For the text-containing cell, return its midpoint in [X, Y] coordinate format. 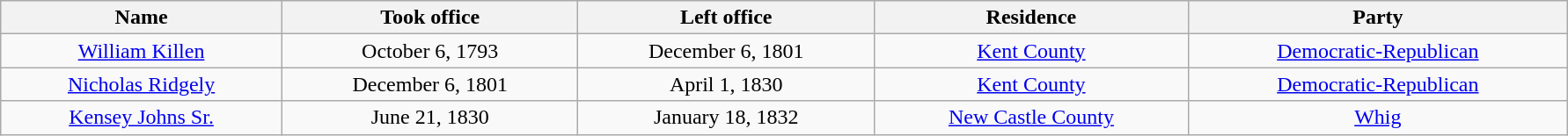
Name [142, 18]
Nicholas Ridgely [142, 84]
October 6, 1793 [429, 51]
April 1, 1830 [726, 84]
Kensey Johns Sr. [142, 118]
January 18, 1832 [726, 118]
Party [1378, 18]
Residence [1031, 18]
William Killen [142, 51]
Took office [429, 18]
Whig [1378, 118]
June 21, 1830 [429, 118]
New Castle County [1031, 118]
Left office [726, 18]
